Scan for the cell matching the given text and deliver its (x, y) coordinate at center. 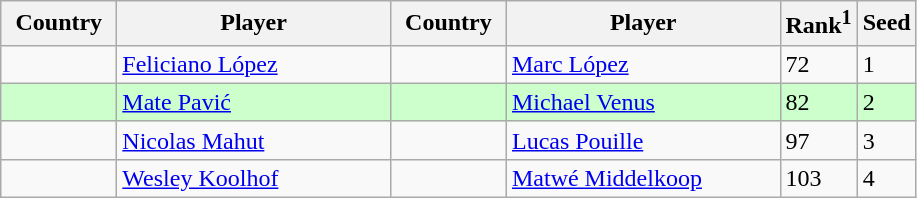
Seed (886, 24)
Feliciano López (254, 64)
72 (818, 64)
103 (818, 178)
Mate Pavić (254, 102)
2 (886, 102)
4 (886, 178)
Matwé Middelkoop (643, 178)
82 (818, 102)
1 (886, 64)
3 (886, 140)
Lucas Pouille (643, 140)
Rank1 (818, 24)
Nicolas Mahut (254, 140)
Marc López (643, 64)
Wesley Koolhof (254, 178)
97 (818, 140)
Michael Venus (643, 102)
